Provide the [x, y] coordinate of the cell's center where the given text is located.  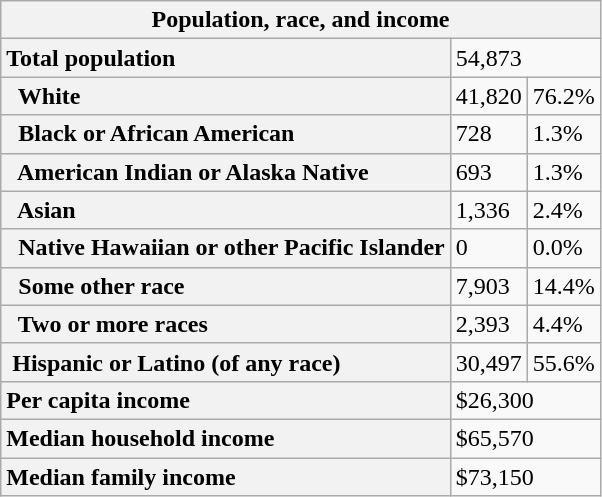
Asian [226, 210]
Median household income [226, 438]
693 [488, 172]
Total population [226, 58]
Two or more races [226, 324]
30,497 [488, 362]
14.4% [564, 286]
41,820 [488, 96]
Per capita income [226, 400]
76.2% [564, 96]
American Indian or Alaska Native [226, 172]
0 [488, 248]
54,873 [525, 58]
$65,570 [525, 438]
White [226, 96]
Hispanic or Latino (of any race) [226, 362]
$73,150 [525, 477]
2,393 [488, 324]
Native Hawaiian or other Pacific Islander [226, 248]
728 [488, 134]
Black or African American [226, 134]
4.4% [564, 324]
0.0% [564, 248]
Population, race, and income [301, 20]
Median family income [226, 477]
Some other race [226, 286]
7,903 [488, 286]
$26,300 [525, 400]
1,336 [488, 210]
2.4% [564, 210]
55.6% [564, 362]
